Find where the given text appears and provide that cell's center as [X, Y] coordinate. 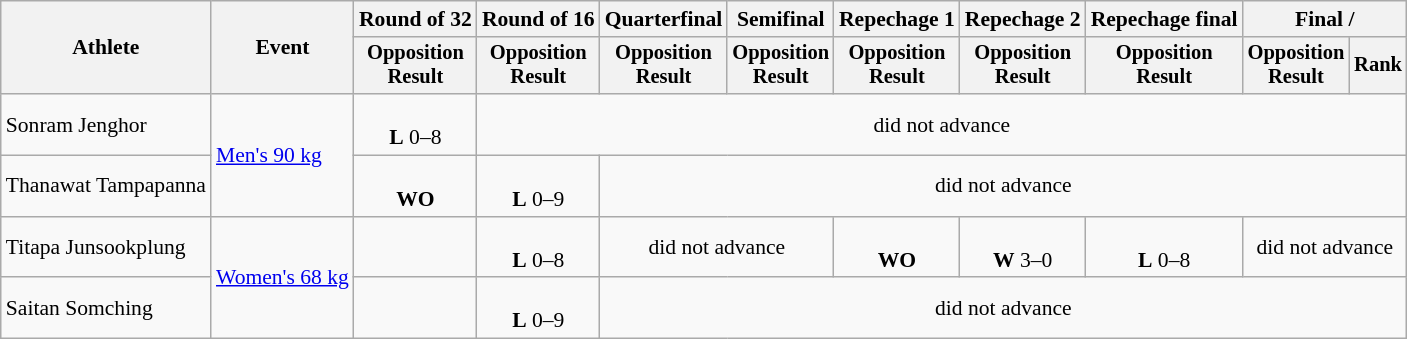
Repechage 1 [897, 19]
Event [282, 48]
Round of 16 [538, 19]
Repechage final [1164, 19]
Women's 68 kg [282, 278]
Final / [1325, 19]
Semifinal [780, 19]
Round of 32 [416, 19]
W 3–0 [1023, 248]
Thanawat Tampapanna [106, 186]
Repechage 2 [1023, 19]
Men's 90 kg [282, 155]
Sonram Jenghor [106, 124]
Quarterfinal [664, 19]
Rank [1378, 66]
Titapa Junsookplung [106, 248]
Saitan Somching [106, 308]
Athlete [106, 48]
